Return the [X, Y] coordinate for the center point of the cell that contains the specified text.  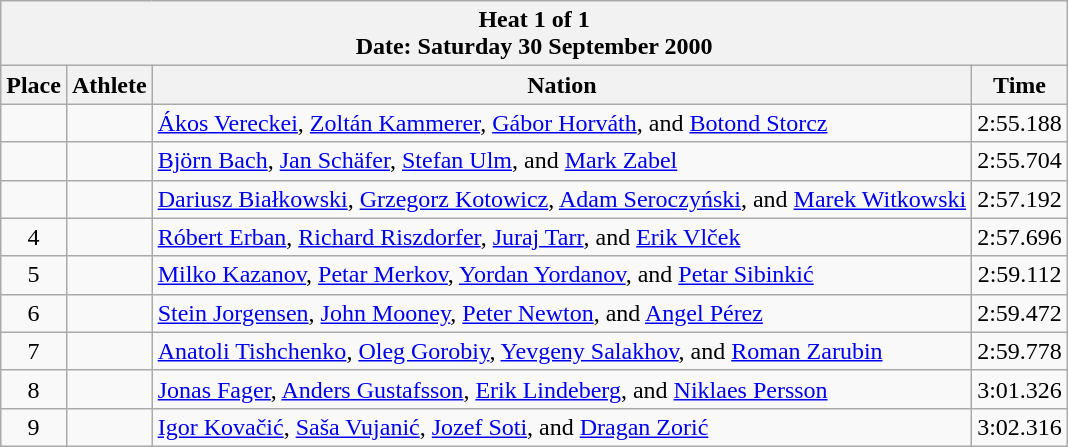
6 [34, 313]
3:01.326 [1020, 389]
2:59.112 [1020, 275]
7 [34, 351]
Milko Kazanov, Petar Merkov, Yordan Yordanov, and Petar Sibinkić [562, 275]
Ákos Vereckei, Zoltán Kammerer, Gábor Horváth, and Botond Storcz [562, 123]
2:55.188 [1020, 123]
8 [34, 389]
5 [34, 275]
Stein Jorgensen, John Mooney, Peter Newton, and Angel Pérez [562, 313]
4 [34, 237]
9 [34, 427]
Place [34, 85]
Time [1020, 85]
2:55.704 [1020, 161]
2:57.192 [1020, 199]
Jonas Fager, Anders Gustafsson, Erik Lindeberg, and Niklaes Persson [562, 389]
Heat 1 of 1 Date: Saturday 30 September 2000 [534, 34]
2:59.472 [1020, 313]
2:57.696 [1020, 237]
Anatoli Tishchenko, Oleg Gorobiy, Yevgeny Salakhov, and Roman Zarubin [562, 351]
2:59.778 [1020, 351]
Róbert Erban, Richard Riszdorfer, Juraj Tarr, and Erik Vlček [562, 237]
Nation [562, 85]
Igor Kovačić, Saša Vujanić, Jozef Soti, and Dragan Zorić [562, 427]
Athlete [109, 85]
Dariusz Białkowski, Grzegorz Kotowicz, Adam Seroczyński, and Marek Witkowski [562, 199]
Björn Bach, Jan Schäfer, Stefan Ulm, and Mark Zabel [562, 161]
3:02.316 [1020, 427]
